Detect which cell encompasses the target text, then output its [X, Y] center coordinate. 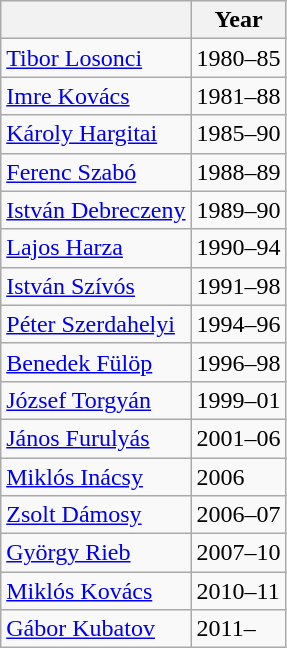
Imre Kovács [96, 96]
1990–94 [238, 248]
1980–85 [238, 58]
Zsolt Dámosy [96, 515]
1991–98 [238, 286]
2001–06 [238, 438]
1985–90 [238, 134]
2006–07 [238, 515]
1989–90 [238, 210]
1981–88 [238, 96]
György Rieb [96, 553]
Károly Hargitai [96, 134]
1996–98 [238, 362]
István Debreczeny [96, 210]
Péter Szerdahelyi [96, 324]
Year [238, 20]
István Szívós [96, 286]
Gábor Kubatov [96, 629]
2011– [238, 629]
Ferenc Szabó [96, 172]
József Torgyán [96, 400]
Tibor Losonci [96, 58]
Benedek Fülöp [96, 362]
János Furulyás [96, 438]
2007–10 [238, 553]
1988–89 [238, 172]
2006 [238, 477]
Miklós Inácsy [96, 477]
Lajos Harza [96, 248]
1994–96 [238, 324]
2010–11 [238, 591]
Miklós Kovács [96, 591]
1999–01 [238, 400]
